Locate the cell with the specified text and output its [x, y] center coordinate. 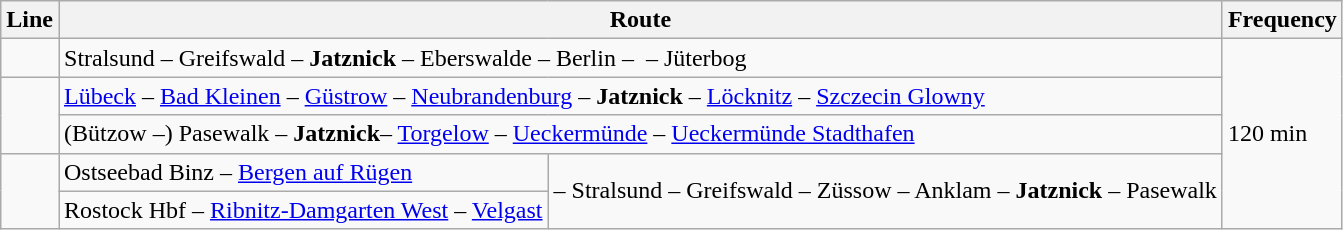
Ostseebad Binz – Bergen auf Rügen [303, 172]
120 min [1282, 134]
Route [640, 20]
Frequency [1282, 20]
Stralsund – Greifswald – Jatznick – Eberswalde – Berlin – – Jüterbog [640, 58]
– Stralsund – Greifswald – Züssow – Anklam – Jatznick – Pasewalk [885, 191]
Line [30, 20]
Rostock Hbf – Ribnitz-Damgarten West – Velgast [303, 210]
(Bützow –) Pasewalk – Jatznick– Torgelow – Ueckermünde – Ueckermünde Stadthafen [640, 134]
Lübeck – Bad Kleinen – Güstrow – Neubrandenburg – Jatznick – Löcknitz – Szczecin Glowny [640, 96]
